Identify which cell holds the provided text, then report its [X, Y] central coordinate. 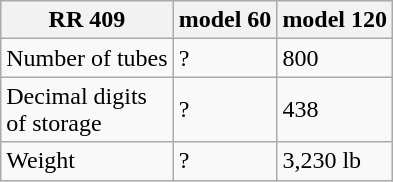
Decimal digits of storage [87, 110]
Number of tubes [87, 58]
438 [335, 110]
Weight [87, 161]
model 120 [335, 20]
model 60 [225, 20]
3,230 lb [335, 161]
800 [335, 58]
RR 409 [87, 20]
